Search for the cell housing the specified text and yield its [x, y] center coordinate. 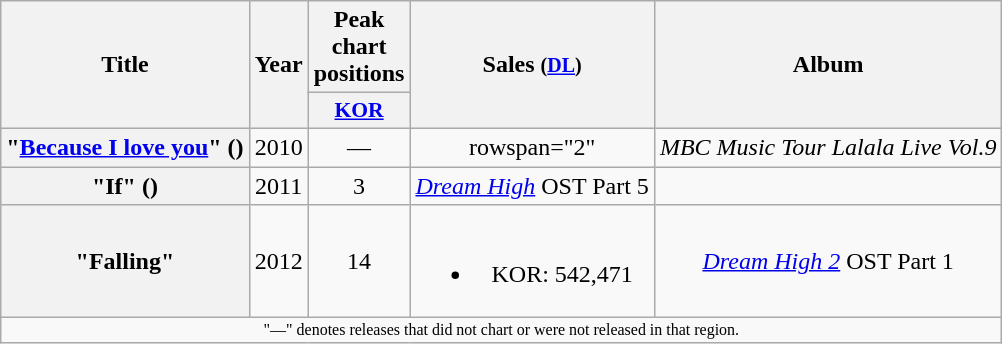
— [359, 147]
rowspan="2" [532, 147]
Dream High OST Part 5 [532, 185]
KOR: 542,471 [532, 262]
KOR [359, 111]
"If" () [125, 185]
Album [828, 65]
Title [125, 65]
"Falling" [125, 262]
Year [278, 65]
2011 [278, 185]
Dream High 2 OST Part 1 [828, 262]
"—" denotes releases that did not chart or were not released in that region. [502, 330]
3 [359, 185]
14 [359, 262]
2010 [278, 147]
2012 [278, 262]
Peak chart positions [359, 47]
MBC Music Tour Lalala Live Vol.9 [828, 147]
Sales (DL) [532, 65]
"Because I love you" () [125, 147]
